Identify which cell holds the provided text, then report its (x, y) central coordinate. 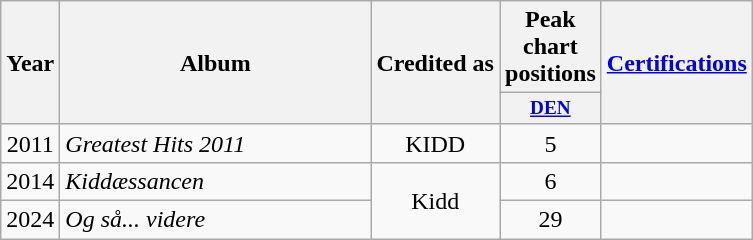
Certifications (676, 63)
DEN (551, 109)
Kiddæssancen (216, 182)
Year (30, 63)
Greatest Hits 2011 (216, 143)
6 (551, 182)
Kidd (436, 201)
Og så... videre (216, 220)
29 (551, 220)
2011 (30, 143)
Album (216, 63)
5 (551, 143)
2014 (30, 182)
Peak chart positions (551, 47)
2024 (30, 220)
KIDD (436, 143)
Credited as (436, 63)
